Capture the cell that displays the provided text and extract its (x, y) central coordinate. 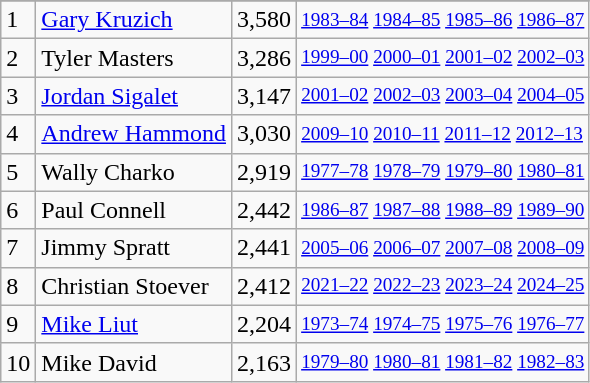
Christian Stoever (134, 286)
2021–22 2022–23 2023–24 2024–25 (443, 286)
Jordan Sigalet (134, 96)
1999–00 2000–01 2001–02 2002–03 (443, 58)
8 (18, 286)
1986–87 1987–88 1988–89 1989–90 (443, 210)
2,919 (264, 172)
7 (18, 248)
Paul Connell (134, 210)
Tyler Masters (134, 58)
1977–78 1978–79 1979–80 1980–81 (443, 172)
3,030 (264, 134)
2 (18, 58)
5 (18, 172)
9 (18, 324)
1979–80 1980–81 1981–82 1982–83 (443, 362)
Mike David (134, 362)
3 (18, 96)
3,286 (264, 58)
Andrew Hammond (134, 134)
2,204 (264, 324)
2,441 (264, 248)
Wally Charko (134, 172)
10 (18, 362)
Jimmy Spratt (134, 248)
3,580 (264, 20)
1 (18, 20)
2005–06 2006–07 2007–08 2008–09 (443, 248)
2009–10 2010–11 2011–12 2012–13 (443, 134)
2001–02 2002–03 2003–04 2004–05 (443, 96)
Mike Liut (134, 324)
1983–84 1984–85 1985–86 1986–87 (443, 20)
6 (18, 210)
2,163 (264, 362)
Gary Kruzich (134, 20)
3,147 (264, 96)
4 (18, 134)
2,412 (264, 286)
2,442 (264, 210)
1973–74 1974–75 1975–76 1976–77 (443, 324)
